Capture the cell that displays the provided text and extract its [x, y] central coordinate. 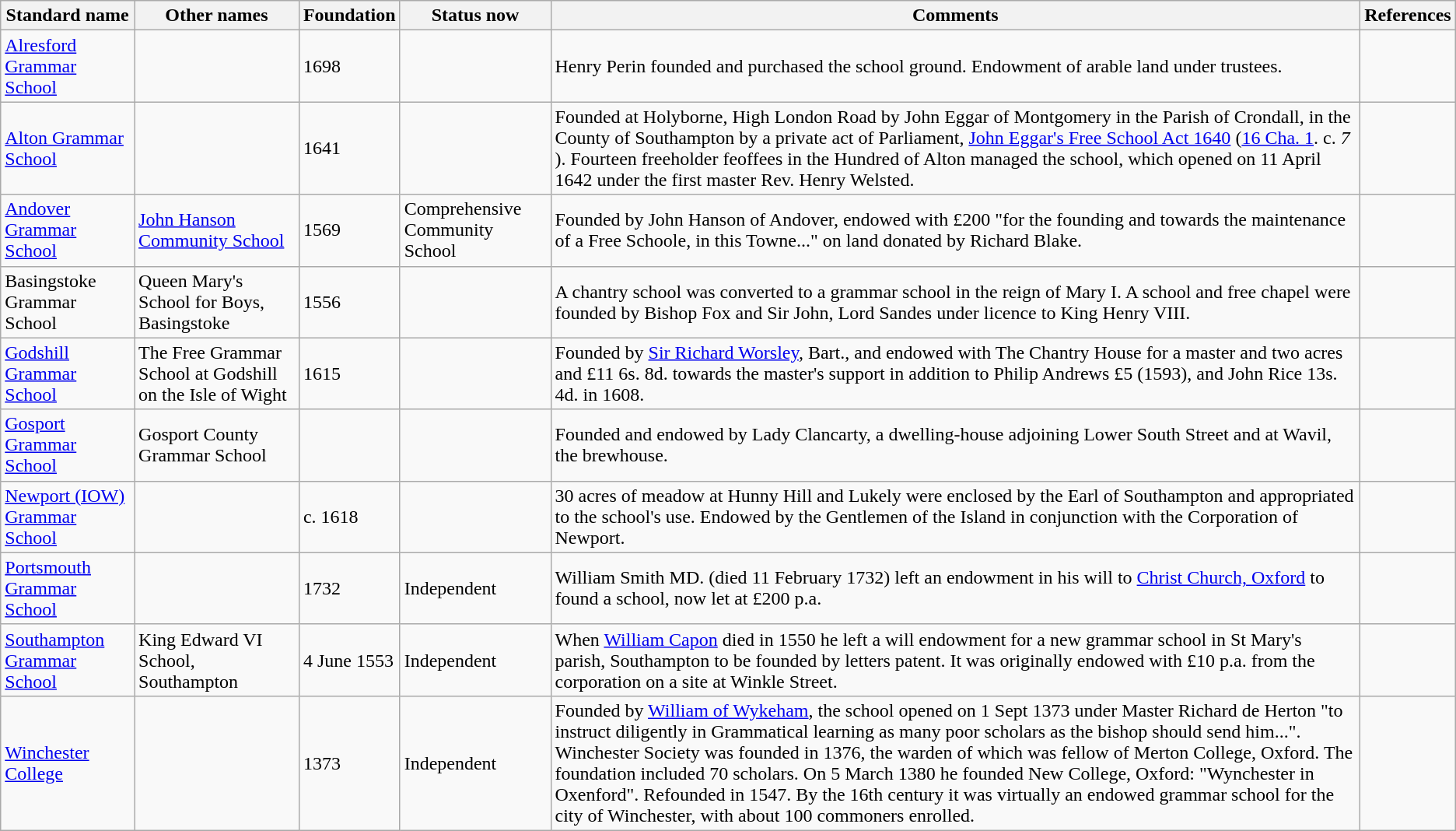
Foundation [349, 16]
4 June 1553 [349, 660]
Basingstoke Grammar School [68, 302]
1373 [349, 763]
Newport (IOW) Grammar School [68, 517]
John Hanson Community School [217, 230]
Comprehensive Community School [475, 230]
Portsmouth Grammar School [68, 588]
Gosport Grammar School [68, 445]
Queen Mary's School for Boys, Basingstoke [217, 302]
Andover Grammar School [68, 230]
The Free Grammar School at Godshill on the Isle of Wight [217, 373]
1732 [349, 588]
Founded and endowed by Lady Clancarty, a dwelling-house adjoining Lower South Street and at Wavil, the brewhouse. [955, 445]
Southampton Grammar School [68, 660]
King Edward VI School, Southampton [217, 660]
Status now [475, 16]
Comments [955, 16]
Alresford Grammar School [68, 66]
1641 [349, 148]
References [1408, 16]
Gosport County Grammar School [217, 445]
Godshill Grammar School [68, 373]
c. 1618 [349, 517]
1615 [349, 373]
Alton Grammar School [68, 148]
Winchester College [68, 763]
1698 [349, 66]
1569 [349, 230]
Standard name [68, 16]
Other names [217, 16]
Henry Perin founded and purchased the school ground. Endowment of arable land under trustees. [955, 66]
William Smith MD. (died 11 February 1732) left an endowment in his will to Christ Church, Oxford to found a school, now let at £200 p.a. [955, 588]
1556 [349, 302]
